Pinpoint the cell where the given text exists, returning its [X, Y] midpoint coordinate. 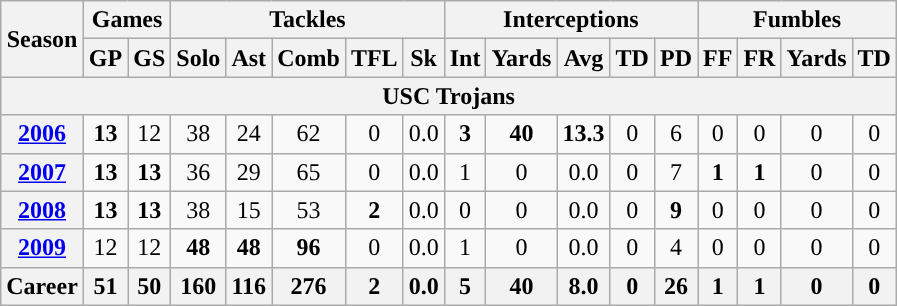
96 [309, 248]
7 [676, 172]
13.3 [584, 134]
Fumbles [798, 20]
GS [150, 58]
FF [718, 58]
3 [465, 134]
51 [105, 286]
26 [676, 286]
Tackles [308, 20]
Games [126, 20]
116 [249, 286]
Career [42, 286]
FR [760, 58]
8.0 [584, 286]
15 [249, 210]
9 [676, 210]
65 [309, 172]
PD [676, 58]
53 [309, 210]
Avg [584, 58]
276 [309, 286]
160 [198, 286]
36 [198, 172]
29 [249, 172]
5 [465, 286]
Int [465, 58]
2007 [42, 172]
24 [249, 134]
6 [676, 134]
2006 [42, 134]
Ast [249, 58]
Solo [198, 58]
4 [676, 248]
TFL [374, 58]
62 [309, 134]
Comb [309, 58]
50 [150, 286]
2009 [42, 248]
2008 [42, 210]
Sk [424, 58]
USC Trojans [449, 96]
Interceptions [570, 20]
GP [105, 58]
Season [42, 39]
